Determine the [X, Y] coordinate at the center of the cell enclosing the given text.  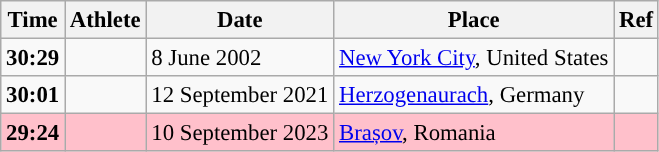
30:29 [33, 58]
30:01 [33, 95]
8 June 2002 [240, 58]
Athlete [104, 20]
Herzogenaurach, Germany [474, 95]
Place [474, 20]
Date [240, 20]
29:24 [33, 133]
10 September 2023 [240, 133]
12 September 2021 [240, 95]
Time [33, 20]
New York City, United States [474, 58]
Ref [636, 20]
Brașov, Romania [474, 133]
